From the cell containing the given text, extract its center point as [x, y] coordinate. 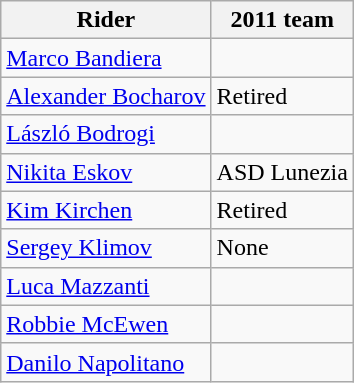
László Bodrogi [106, 134]
ASD Lunezia [282, 172]
Nikita Eskov [106, 172]
Kim Kirchen [106, 210]
Sergey Klimov [106, 248]
Alexander Bocharov [106, 96]
None [282, 248]
2011 team [282, 20]
Rider [106, 20]
Luca Mazzanti [106, 286]
Marco Bandiera [106, 58]
Danilo Napolitano [106, 362]
Robbie McEwen [106, 324]
